Search for the cell housing the specified text and yield its [X, Y] center coordinate. 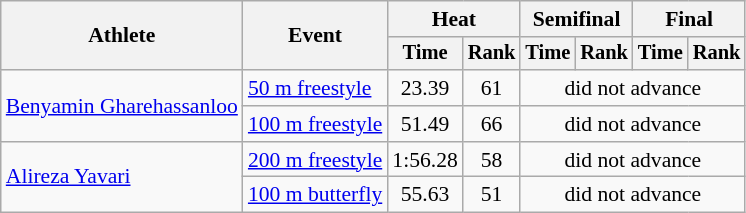
58 [492, 160]
Alireza Yavari [122, 178]
66 [492, 124]
50 m freestyle [315, 88]
23.39 [424, 88]
51 [492, 195]
200 m freestyle [315, 160]
1:56.28 [424, 160]
100 m freestyle [315, 124]
Final [689, 19]
Event [315, 36]
61 [492, 88]
Semifinal [576, 19]
Athlete [122, 36]
55.63 [424, 195]
Heat [454, 19]
51.49 [424, 124]
Benyamin Gharehassanloo [122, 106]
100 m butterfly [315, 195]
